Return (x, y) of the center of cell containing provided text 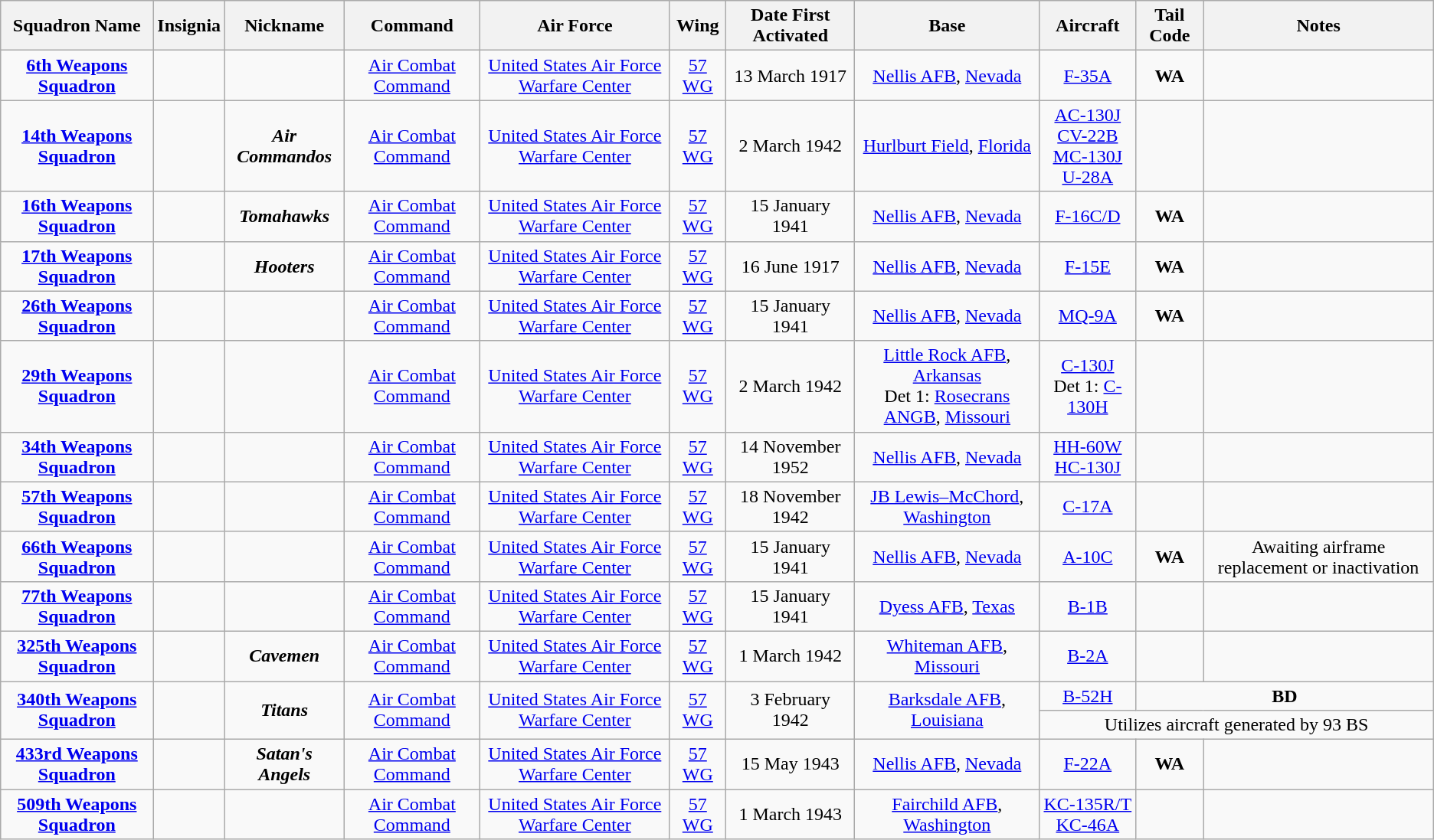
1 March 1943 (791, 815)
Awaiting airframe replacement or inactivation (1318, 556)
Titans (285, 711)
325th Weapons Squadron (77, 655)
Fairchild AFB, Washington (947, 815)
MQ-9A (1088, 315)
B-52H (1088, 696)
17th Weapons Squadron (77, 266)
F-15E (1088, 266)
Notes (1318, 26)
Dyess AFB, Texas (947, 606)
B-2A (1088, 655)
Command (412, 26)
Insignia (189, 26)
Little Rock AFB, ArkansasDet 1: Rosecrans ANGB, Missouri (947, 386)
Date First Activated (791, 26)
F-16C/D (1088, 216)
15 May 1943 (791, 764)
C-130JDet 1: C-130H (1088, 386)
Squadron Name (77, 26)
433rd Weapons Squadron (77, 764)
Tail Code (1170, 26)
Satan's Angels (285, 764)
26th Weapons Squadron (77, 315)
34th Weapons Squadron (77, 456)
13 March 1917 (791, 75)
509th Weapons Squadron (77, 815)
340th Weapons Squadron (77, 711)
Nickname (285, 26)
77th Weapons Squadron (77, 606)
6th Weapons Squadron (77, 75)
14 November 1952 (791, 456)
Tomahawks (285, 216)
HH-60WHC-130J (1088, 456)
JB Lewis–McChord, Washington (947, 507)
KC-135R/TKC-46A (1088, 815)
16 June 1917 (791, 266)
Air Force (575, 26)
BD (1285, 696)
Hurlburt Field, Florida (947, 145)
Hooters (285, 266)
F-35A (1088, 75)
Barksdale AFB, Louisiana (947, 711)
29th Weapons Squadron (77, 386)
Aircraft (1088, 26)
Wing (698, 26)
3 February 1942 (791, 711)
AC-130JCV-22BMC-130JU-28A (1088, 145)
F-22A (1088, 764)
16th Weapons Squadron (77, 216)
Cavemen (285, 655)
B-1B (1088, 606)
A-10C (1088, 556)
Whiteman AFB, Missouri (947, 655)
57th Weapons Squadron (77, 507)
66th Weapons Squadron (77, 556)
C-17A (1088, 507)
18 November 1942 (791, 507)
Base (947, 26)
1 March 1942 (791, 655)
Air Commandos (285, 145)
Utilizes aircraft generated by 93 BS (1236, 725)
14th Weapons Squadron (77, 145)
